Return the (x, y) coordinate for the center point of the cell that contains the specified text.  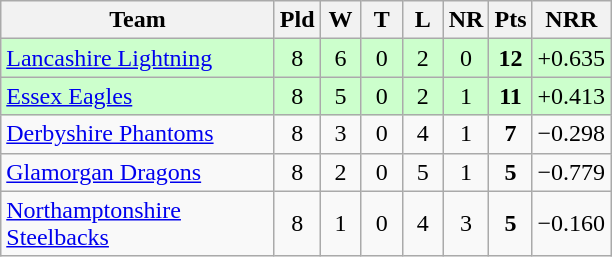
+0.635 (572, 58)
Pld (297, 20)
Lancashire Lightning (138, 58)
Glamorgan Dragons (138, 172)
−0.779 (572, 172)
11 (510, 96)
7 (510, 134)
Derbyshire Phantoms (138, 134)
W (340, 20)
Pts (510, 20)
6 (340, 58)
Essex Eagles (138, 96)
L (422, 20)
12 (510, 58)
Team (138, 20)
NR (466, 20)
Northamptonshire Steelbacks (138, 224)
+0.413 (572, 96)
T (382, 20)
−0.298 (572, 134)
−0.160 (572, 224)
NRR (572, 20)
